Search for the cell housing the specified text and yield its [x, y] center coordinate. 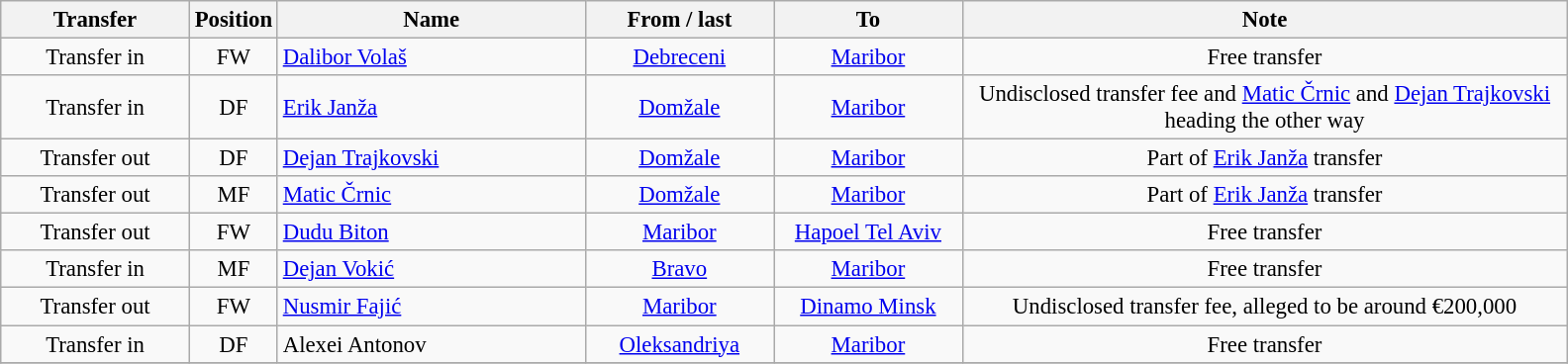
Note [1265, 20]
Erik Janža [432, 107]
Dalibor Volaš [432, 57]
Oleksandriya [679, 344]
Debreceni [679, 57]
Dudu Biton [432, 232]
Position [234, 20]
Matic Črnic [432, 195]
To [869, 20]
Dinamo Minsk [869, 307]
Undisclosed transfer fee, alleged to be around €200,000 [1265, 307]
Nusmir Fajić [432, 307]
Hapoel Tel Aviv [869, 232]
Dejan Trajkovski [432, 158]
From / last [679, 20]
Alexei Antonov [432, 344]
Transfer [95, 20]
Undisclosed transfer fee and Matic Črnic and Dejan Trajkovski heading the other way [1265, 107]
Bravo [679, 270]
Dejan Vokić [432, 270]
Name [432, 20]
